Determine the (X, Y) coordinate at the center of the cell enclosing the given text.  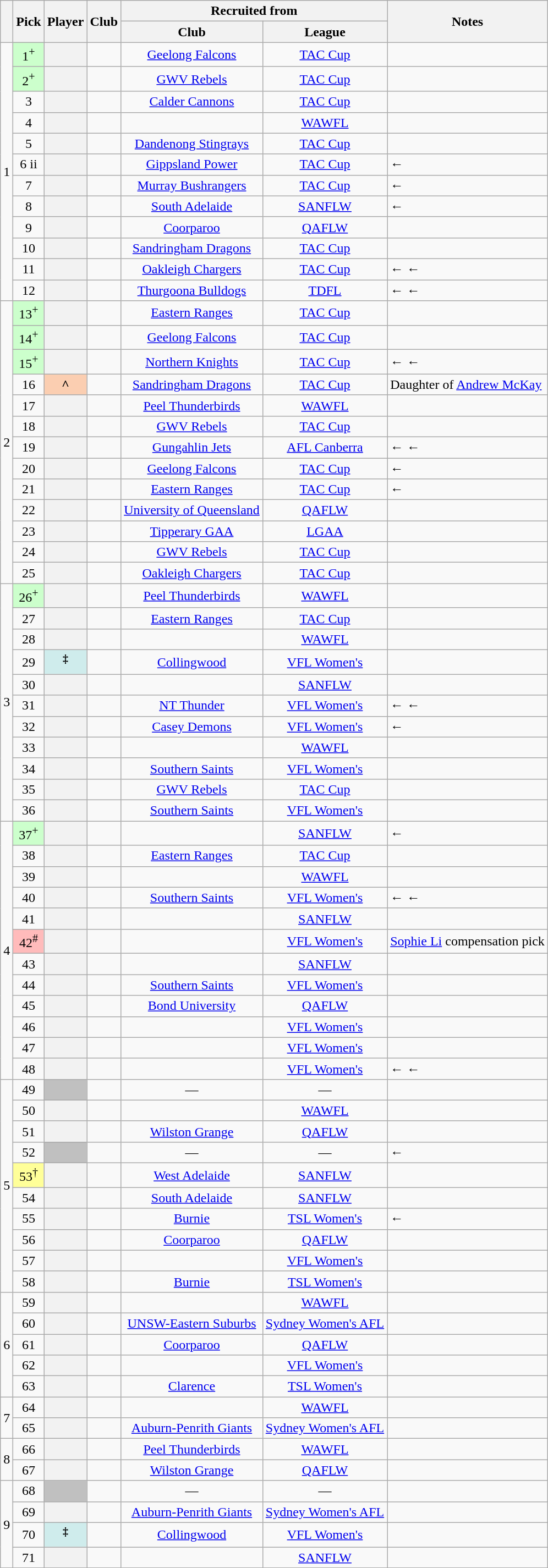
Northern Knights (192, 362)
League (325, 32)
Bond University (192, 1006)
36 (29, 811)
1+ (29, 55)
2 (7, 442)
Tipperary GAA (192, 531)
28 (29, 640)
12 (29, 290)
Casey Demons (192, 727)
40 (29, 898)
Notes (468, 21)
35 (29, 789)
65 (29, 1428)
27 (29, 618)
45 (29, 1006)
19 (29, 447)
Daughter of Andrew McKay (468, 384)
66 (29, 1449)
53† (29, 1176)
Gungahlin Jets (192, 447)
UNSW-Eastern Suburbs (192, 1323)
42# (29, 942)
LGAA (325, 531)
22 (29, 510)
56 (29, 1240)
59 (29, 1302)
AFL Canberra (325, 447)
32 (29, 727)
NT Thunder (192, 706)
41 (29, 918)
University of Queensland (192, 510)
61 (29, 1345)
17 (29, 405)
67 (29, 1470)
6 (7, 1344)
15+ (29, 362)
30 (29, 685)
1 (7, 172)
54 (29, 1198)
57 (29, 1261)
Clarence (192, 1387)
24 (29, 552)
Sophie Li compensation pick (468, 942)
West Adelaide (192, 1176)
70 (29, 1534)
63 (29, 1387)
11 (29, 269)
14+ (29, 338)
10 (29, 248)
47 (29, 1048)
55 (29, 1219)
64 (29, 1407)
46 (29, 1027)
68 (29, 1491)
16 (29, 384)
18 (29, 426)
Dandenong Stingrays (192, 144)
44 (29, 985)
37+ (29, 834)
62 (29, 1366)
Pick (29, 21)
50 (29, 1110)
^ (65, 384)
13+ (29, 313)
60 (29, 1323)
Murray Bushrangers (192, 185)
6 ii (29, 164)
38 (29, 856)
Player (65, 21)
34 (29, 768)
21 (29, 489)
58 (29, 1281)
26+ (29, 596)
71 (29, 1558)
33 (29, 747)
Calder Cannons (192, 102)
29 (29, 662)
23 (29, 531)
69 (29, 1512)
39 (29, 877)
43 (29, 964)
25 (29, 573)
Recruited from (254, 11)
Gippsland Power (192, 164)
31 (29, 706)
51 (29, 1131)
49 (29, 1090)
TDFL (325, 290)
48 (29, 1069)
2+ (29, 79)
20 (29, 469)
52 (29, 1152)
Thurgoona Bulldogs (192, 290)
